For the text-containing cell, return its midpoint in (X, Y) coordinate format. 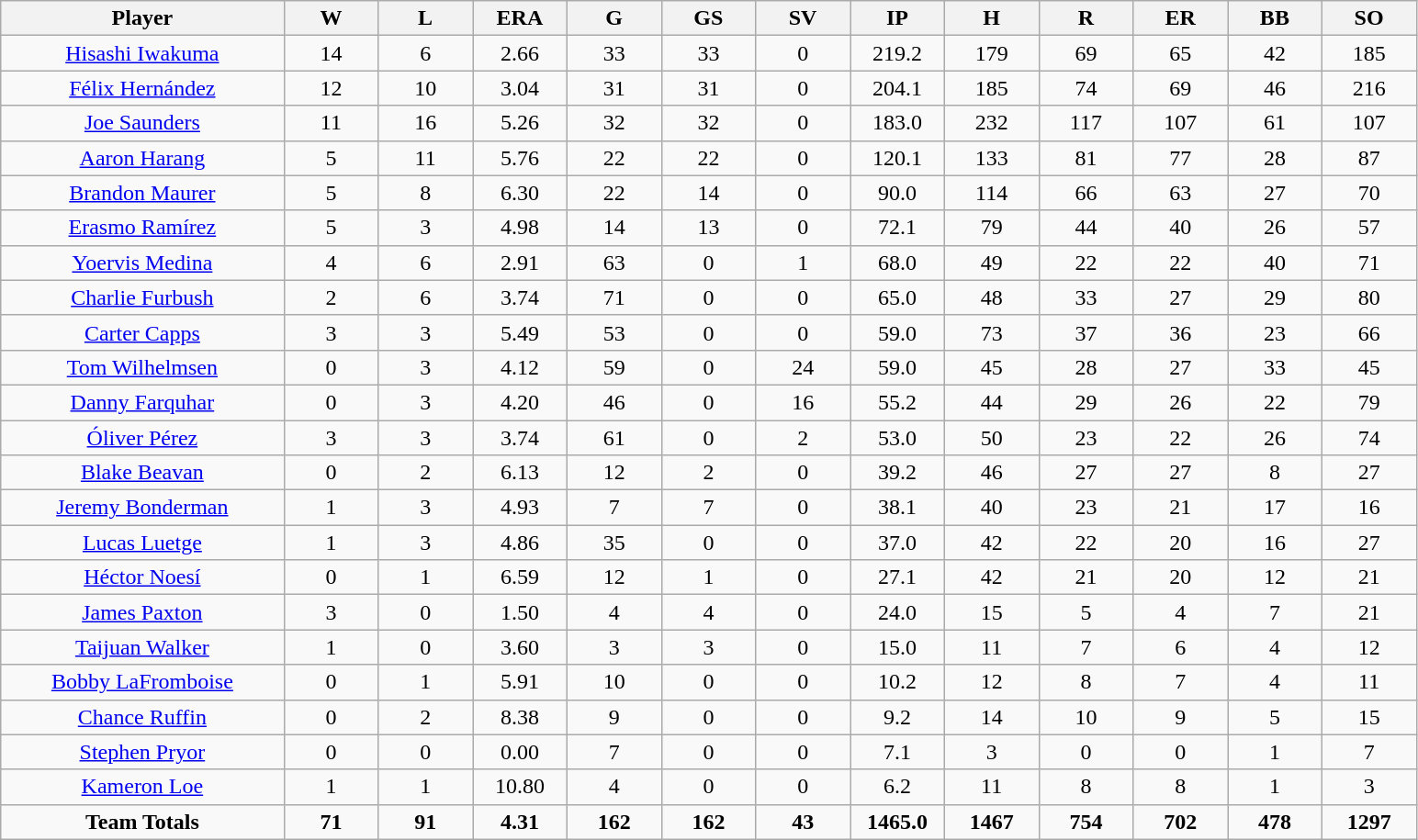
Chance Ruffin (142, 717)
8.38 (520, 717)
38.1 (898, 508)
Aaron Harang (142, 158)
G (613, 18)
5.76 (520, 158)
6.2 (898, 787)
478 (1275, 822)
70 (1368, 193)
53 (613, 332)
Brandon Maurer (142, 193)
81 (1086, 158)
H (992, 18)
219.2 (898, 53)
Danny Farquhar (142, 402)
Hisashi Iwakuma (142, 53)
4.31 (520, 822)
1465.0 (898, 822)
48 (992, 297)
W (331, 18)
Tom Wilhelmsen (142, 367)
Erasmo Ramírez (142, 228)
232 (992, 123)
114 (992, 193)
2.66 (520, 53)
GS (709, 18)
Félix Hernández (142, 88)
24.0 (898, 612)
204.1 (898, 88)
1467 (992, 822)
50 (992, 438)
0.00 (520, 752)
5.26 (520, 123)
754 (1086, 822)
Taijuan Walker (142, 647)
10.80 (520, 787)
IP (898, 18)
6.59 (520, 577)
Charlie Furbush (142, 297)
13 (709, 228)
55.2 (898, 402)
5.91 (520, 682)
43 (803, 822)
Bobby LaFromboise (142, 682)
Lucas Luetge (142, 543)
65.0 (898, 297)
49 (992, 263)
4.93 (520, 508)
91 (426, 822)
35 (613, 543)
Team Totals (142, 822)
Kameron Loe (142, 787)
James Paxton (142, 612)
179 (992, 53)
27.1 (898, 577)
Stephen Pryor (142, 752)
1297 (1368, 822)
R (1086, 18)
24 (803, 367)
80 (1368, 297)
72.1 (898, 228)
39.2 (898, 473)
133 (992, 158)
87 (1368, 158)
1.50 (520, 612)
117 (1086, 123)
4.98 (520, 228)
77 (1181, 158)
SV (803, 18)
Blake Beavan (142, 473)
15.0 (898, 647)
37.0 (898, 543)
4.12 (520, 367)
57 (1368, 228)
ERA (520, 18)
37 (1086, 332)
6.30 (520, 193)
L (426, 18)
Jeremy Bonderman (142, 508)
90.0 (898, 193)
Player (142, 18)
SO (1368, 18)
ER (1181, 18)
Héctor Noesí (142, 577)
59 (613, 367)
5.49 (520, 332)
120.1 (898, 158)
4.20 (520, 402)
10.2 (898, 682)
36 (1181, 332)
7.1 (898, 752)
BB (1275, 18)
Joe Saunders (142, 123)
216 (1368, 88)
3.04 (520, 88)
17 (1275, 508)
4.86 (520, 543)
Óliver Pérez (142, 438)
Yoervis Medina (142, 263)
3.60 (520, 647)
73 (992, 332)
183.0 (898, 123)
2.91 (520, 263)
702 (1181, 822)
65 (1181, 53)
53.0 (898, 438)
Carter Capps (142, 332)
6.13 (520, 473)
9.2 (898, 717)
68.0 (898, 263)
